Return the (x, y) coordinate for the center point of the cell that contains the specified text.  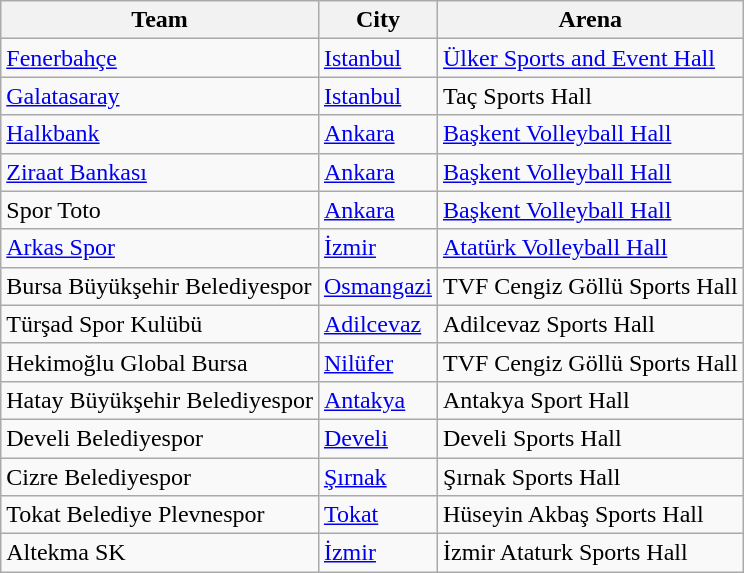
Atatürk Volleyball Hall (590, 248)
Adilcevaz Sports Hall (590, 324)
Türşad Spor Kulübü (160, 324)
Antakya Sport Hall (590, 400)
Osmangazi (378, 286)
Şırnak (378, 477)
Arena (590, 20)
Şırnak Sports Hall (590, 477)
Nilüfer (378, 362)
Halkbank (160, 134)
Hüseyin Akbaş Sports Hall (590, 515)
Tokat Belediye Plevnespor (160, 515)
City (378, 20)
Fenerbahçe (160, 58)
Develi (378, 438)
Altekma SK (160, 553)
Hekimoğlu Global Bursa (160, 362)
Antakya (378, 400)
Team (160, 20)
Tokat (378, 515)
Ziraat Bankası (160, 172)
Arkas Spor (160, 248)
Ülker Sports and Event Hall (590, 58)
Spor Toto (160, 210)
Galatasaray (160, 96)
Bursa Büyükşehir Belediyespor (160, 286)
Adilcevaz (378, 324)
Develi Belediyespor (160, 438)
Cizre Belediyespor (160, 477)
Hatay Büyükşehir Belediyespor (160, 400)
İzmir Ataturk Sports Hall (590, 553)
Develi Sports Hall (590, 438)
Taç Sports Hall (590, 96)
